Output the [x, y] coordinate of the center of the cell containing the given text.  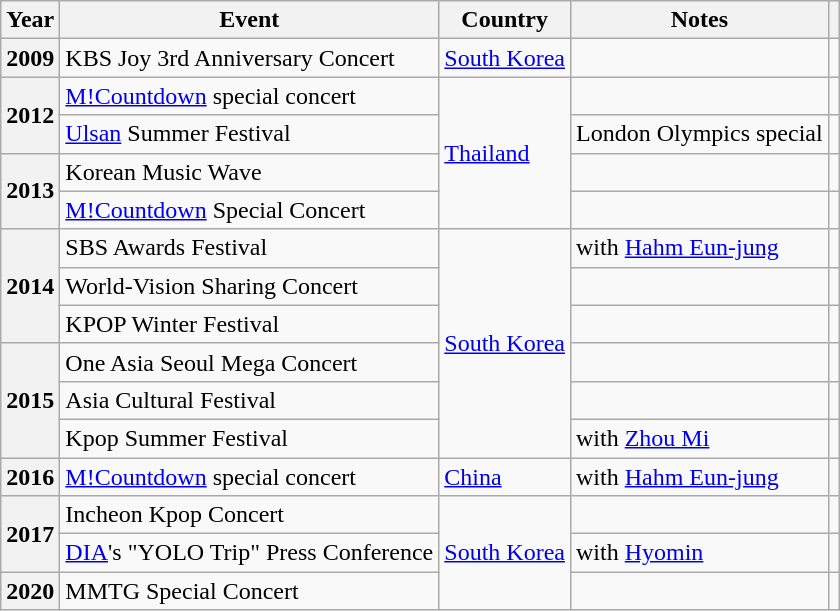
Ulsan Summer Festival [250, 134]
Kpop Summer Festival [250, 438]
Notes [699, 20]
World-Vision Sharing Concert [250, 286]
Event [250, 20]
with Hyomin [699, 553]
London Olympics special [699, 134]
2012 [30, 115]
M!Countdown Special Concert [250, 210]
Korean Music Wave [250, 172]
China [505, 477]
Asia Cultural Festival [250, 400]
SBS Awards Festival [250, 248]
2017 [30, 534]
2013 [30, 191]
KPOP Winter Festival [250, 324]
One Asia Seoul Mega Concert [250, 362]
2020 [30, 591]
Thailand [505, 153]
Incheon Kpop Concert [250, 515]
Year [30, 20]
Country [505, 20]
2015 [30, 400]
MMTG Special Concert [250, 591]
with Zhou Mi [699, 438]
DIA's "YOLO Trip" Press Conference [250, 553]
2009 [30, 58]
2016 [30, 477]
KBS Joy 3rd Anniversary Concert [250, 58]
2014 [30, 286]
